Determine the [X, Y] coordinate at the center of the cell enclosing the given text.  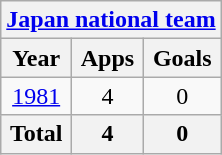
Year [36, 58]
Apps [108, 58]
1981 [36, 96]
Total [36, 134]
Japan national team [111, 20]
Goals [182, 58]
